Locate the cell with the specified text and output its (x, y) center coordinate. 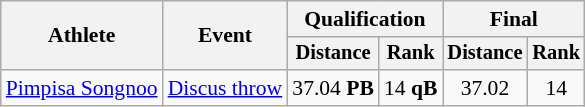
14 qB (411, 88)
Discus throw (226, 88)
Athlete (82, 36)
Pimpisa Songnoo (82, 88)
Event (226, 36)
Final (513, 19)
Qualification (364, 19)
14 (556, 88)
37.02 (484, 88)
37.04 PB (333, 88)
